Return the (x, y) coordinate for the center point of the cell that contains the specified text.  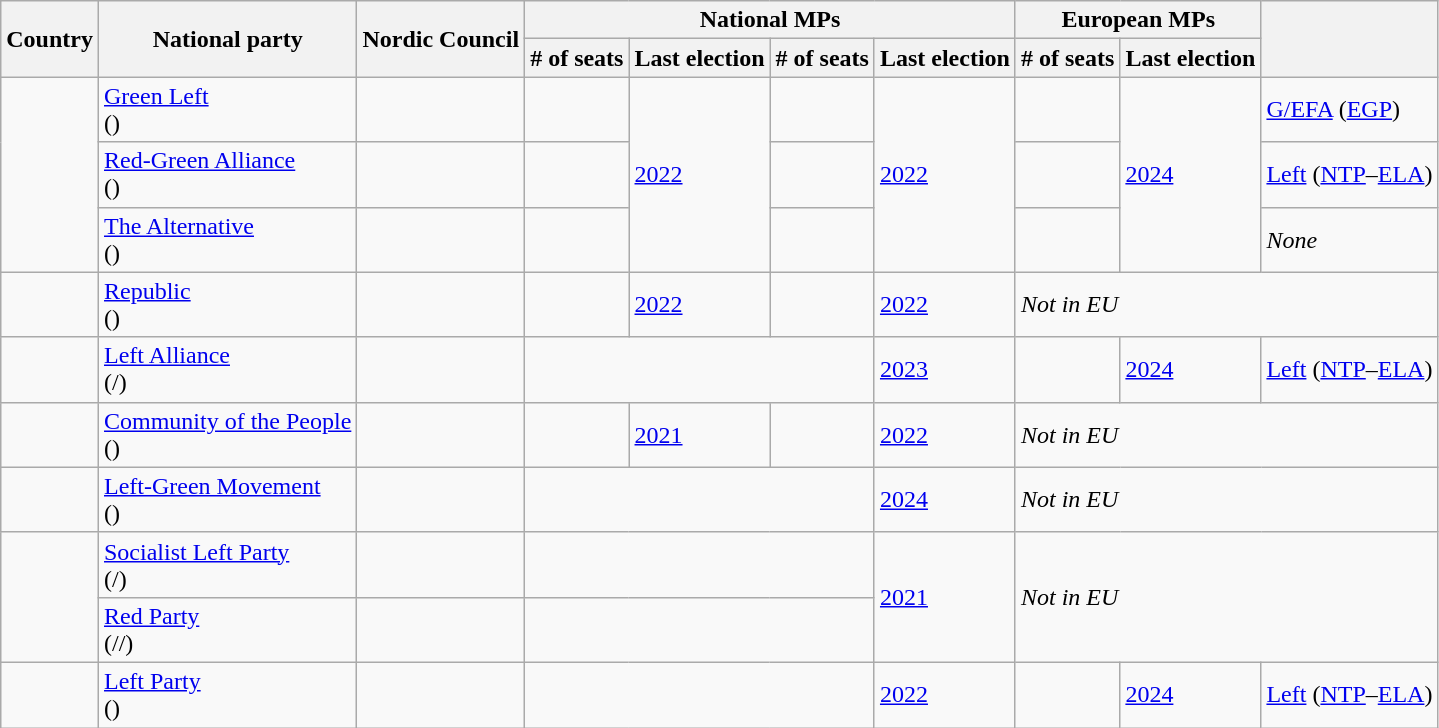
Red-Green Alliance() (227, 174)
Green Left() (227, 110)
Left-Green Movement() (227, 500)
National party (227, 39)
Left Alliance(/) (227, 370)
Republic() (227, 304)
Socialist Left Party(/) (227, 564)
European MPs (1138, 20)
Red Party(//) (227, 630)
None (1350, 240)
Country (50, 39)
Left Party() (227, 694)
Nordic Council (441, 39)
National MPs (770, 20)
G/EFA (EGP) (1350, 110)
The Alternative() (227, 240)
2023 (944, 370)
Community of the People() (227, 434)
